Extract the [x, y] coordinate from the center of the cell holding the provided text.  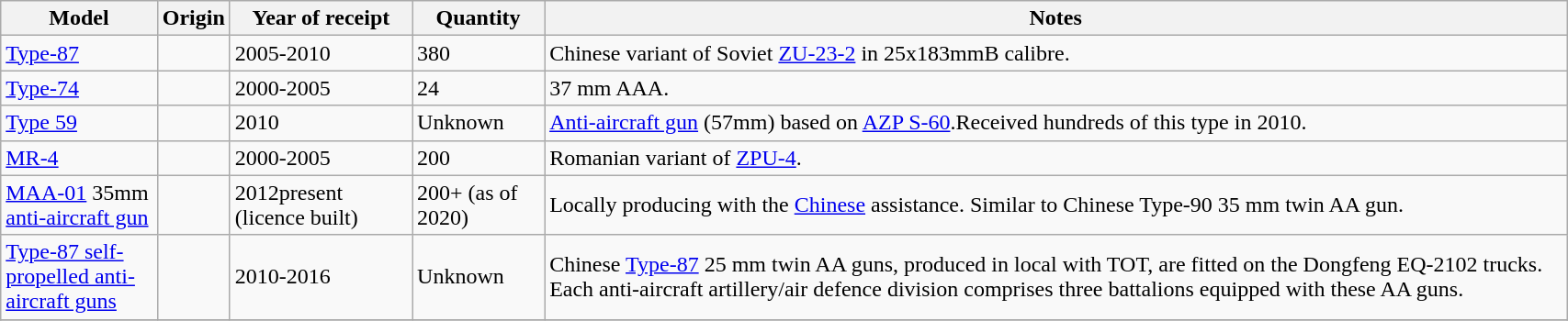
2012present (licence built) [321, 205]
MAA-01 35mm anti-aircraft gun [79, 205]
200 [479, 158]
37 mm AAA. [1056, 88]
2005-2010 [321, 53]
24 [479, 88]
Anti-aircraft gun (57mm) based on AZP S-60.Received hundreds of this type in 2010. [1056, 123]
Notes [1056, 18]
Year of receipt [321, 18]
Romanian variant of ZPU-4. [1056, 158]
MR-4 [79, 158]
Origin [193, 18]
Type 59 [79, 123]
2010 [321, 123]
200+ (as of 2020) [479, 205]
380 [479, 53]
Type-87 [79, 53]
Type-87 self-propelled anti-aircraft guns [79, 277]
Model [79, 18]
Locally producing with the Chinese assistance. Similar to Chinese Type-90 35 mm twin AA gun. [1056, 205]
Chinese variant of Soviet ZU-23-2 in 25x183mmB calibre. [1056, 53]
Type-74 [79, 88]
2010-2016 [321, 277]
Quantity [479, 18]
